Return the (X, Y) coordinate for the center point of the cell that contains the specified text.  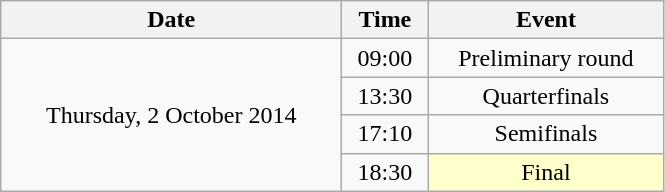
Thursday, 2 October 2014 (172, 115)
17:10 (385, 134)
Date (172, 20)
09:00 (385, 58)
Time (385, 20)
18:30 (385, 172)
Final (546, 172)
Semifinals (546, 134)
13:30 (385, 96)
Event (546, 20)
Preliminary round (546, 58)
Quarterfinals (546, 96)
